Identify which cell holds the provided text, then report its [x, y] central coordinate. 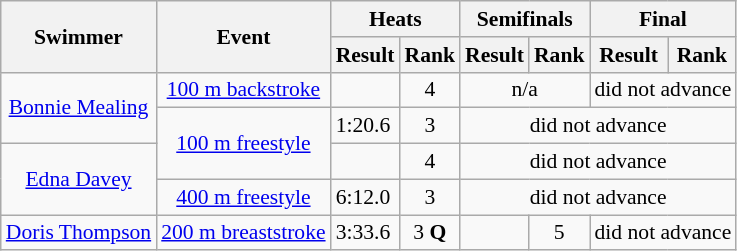
400 m freestyle [243, 197]
Final [664, 19]
Event [243, 36]
Semifinals [524, 19]
100 m freestyle [243, 144]
3 Q [430, 233]
5 [560, 233]
Doris Thompson [78, 233]
Heats [396, 19]
3:33.6 [366, 233]
1:20.6 [366, 126]
6:12.0 [366, 197]
n/a [524, 90]
100 m backstroke [243, 90]
Edna Davey [78, 180]
Bonnie Mealing [78, 108]
Swimmer [78, 36]
200 m breaststroke [243, 233]
